Find where the given text appears and provide that cell's center as (x, y) coordinate. 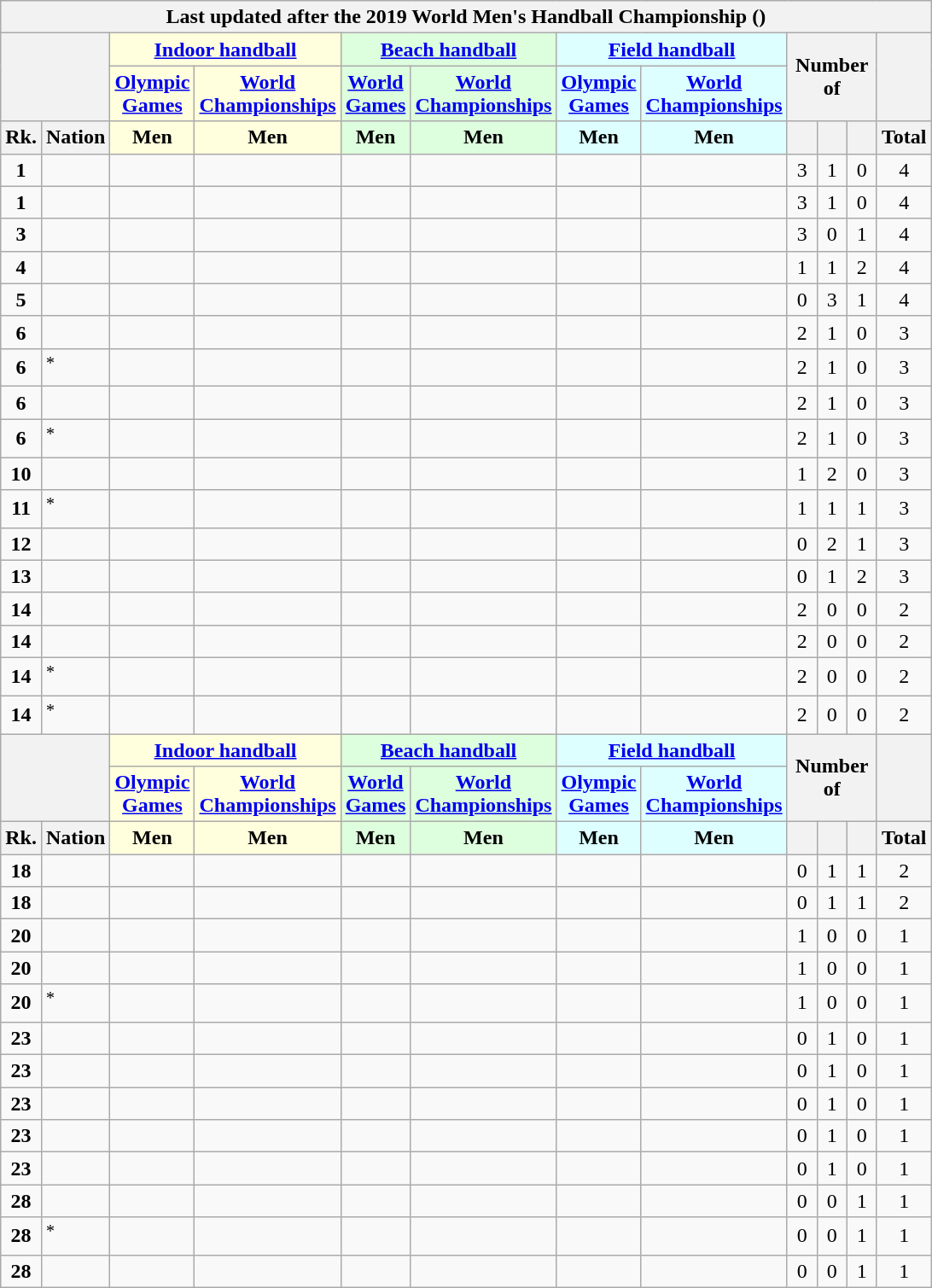
11 (21, 509)
12 (21, 544)
10 (21, 474)
13 (21, 576)
5 (21, 300)
Last updated after the 2019 World Men's Handball Championship () (466, 17)
